Search for the cell housing the specified text and yield its (x, y) center coordinate. 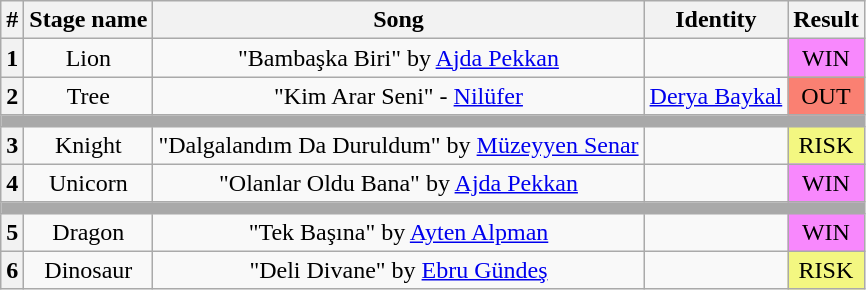
OUT (826, 96)
"Dalgalandım Da Duruldum" by Müzeyyen Senar (398, 145)
3 (12, 145)
4 (12, 183)
Tree (88, 96)
Dragon (88, 232)
Unicorn (88, 183)
Lion (88, 58)
"Tek Başına" by Ayten Alpman (398, 232)
6 (12, 270)
Dinosaur (88, 270)
Result (826, 20)
"Bambaşka Biri" by Ajda Pekkan (398, 58)
"Deli Divane" by Ebru Gündeş (398, 270)
1 (12, 58)
# (12, 20)
Stage name (88, 20)
Identity (716, 20)
5 (12, 232)
Knight (88, 145)
Derya Baykal (716, 96)
"Olanlar Oldu Bana" by Ajda Pekkan (398, 183)
Song (398, 20)
2 (12, 96)
"Kim Arar Seni" - Nilüfer (398, 96)
